From the cell containing the given text, extract its center point as [x, y] coordinate. 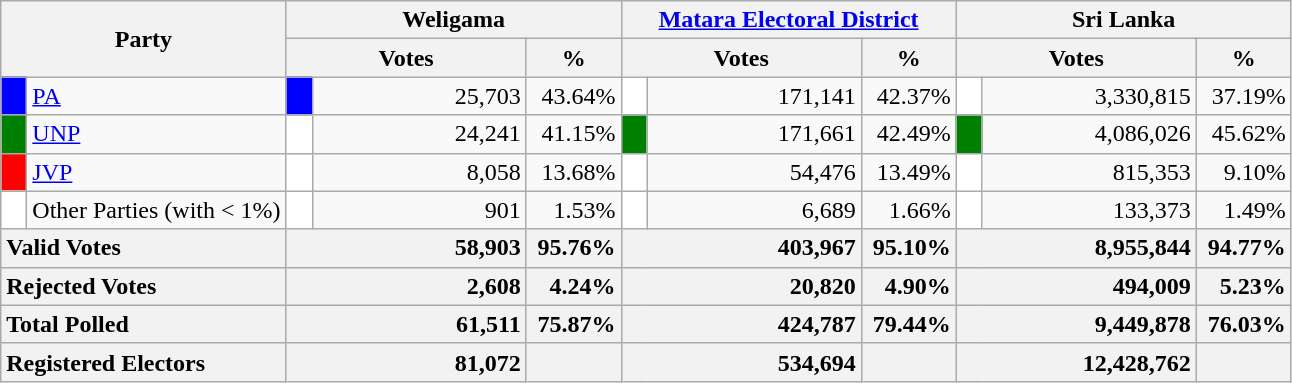
9,449,878 [1076, 324]
171,141 [754, 96]
42.49% [908, 134]
8,955,844 [1076, 248]
25,703 [419, 96]
1.49% [1244, 210]
20,820 [741, 286]
4.24% [574, 286]
815,353 [1089, 172]
3,330,815 [1089, 96]
13.68% [574, 172]
1.66% [908, 210]
9.10% [1244, 172]
6,689 [754, 210]
42.37% [908, 96]
13.49% [908, 172]
2,608 [406, 286]
12,428,762 [1076, 362]
8,058 [419, 172]
81,072 [406, 362]
Registered Electors [144, 362]
Other Parties (with < 1%) [156, 210]
54,476 [754, 172]
901 [419, 210]
95.10% [908, 248]
24,241 [419, 134]
Matara Electoral District [788, 20]
171,661 [754, 134]
403,967 [741, 248]
61,511 [406, 324]
95.76% [574, 248]
37.19% [1244, 96]
PA [156, 96]
Rejected Votes [144, 286]
Sri Lanka [1124, 20]
45.62% [1244, 134]
58,903 [406, 248]
5.23% [1244, 286]
Total Polled [144, 324]
424,787 [741, 324]
79.44% [908, 324]
Party [144, 39]
Valid Votes [144, 248]
133,373 [1089, 210]
41.15% [574, 134]
75.87% [574, 324]
494,009 [1076, 286]
Weligama [454, 20]
76.03% [1244, 324]
43.64% [574, 96]
UNP [156, 134]
534,694 [741, 362]
1.53% [574, 210]
4,086,026 [1089, 134]
94.77% [1244, 248]
JVP [156, 172]
4.90% [908, 286]
